From the cell containing the given text, extract its center point as (X, Y) coordinate. 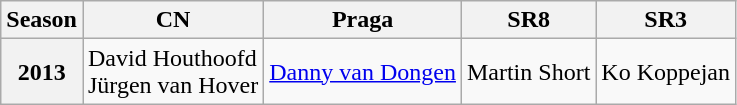
Martin Short (528, 72)
Praga (363, 20)
Danny van Dongen (363, 72)
Ko Koppejan (666, 72)
Season (42, 20)
SR8 (528, 20)
SR3 (666, 20)
David Houthoofd Jürgen van Hover (172, 72)
CN (172, 20)
2013 (42, 72)
